Return the [X, Y] coordinate for the center point of the cell that contains the specified text.  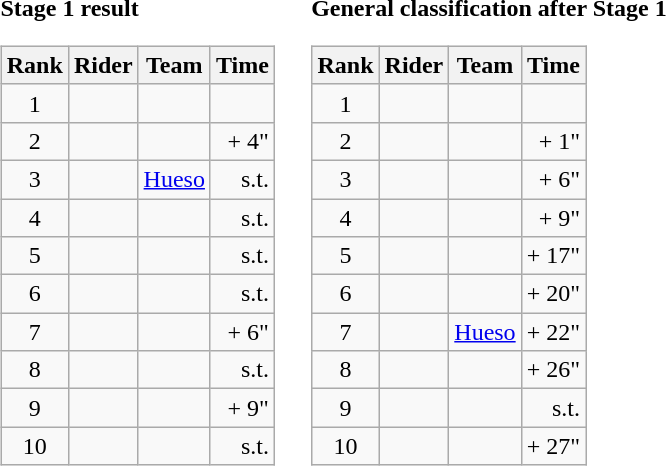
+ 27" [553, 446]
+ 26" [553, 370]
+ 17" [553, 256]
+ 20" [553, 294]
+ 4" [242, 141]
+ 1" [553, 141]
+ 22" [553, 332]
